Output the (x, y) coordinate of the center of the cell containing the given text.  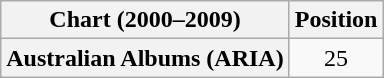
Australian Albums (ARIA) (145, 58)
Chart (2000–2009) (145, 20)
Position (336, 20)
25 (336, 58)
